Find where the given text appears and provide that cell's center as [x, y] coordinate. 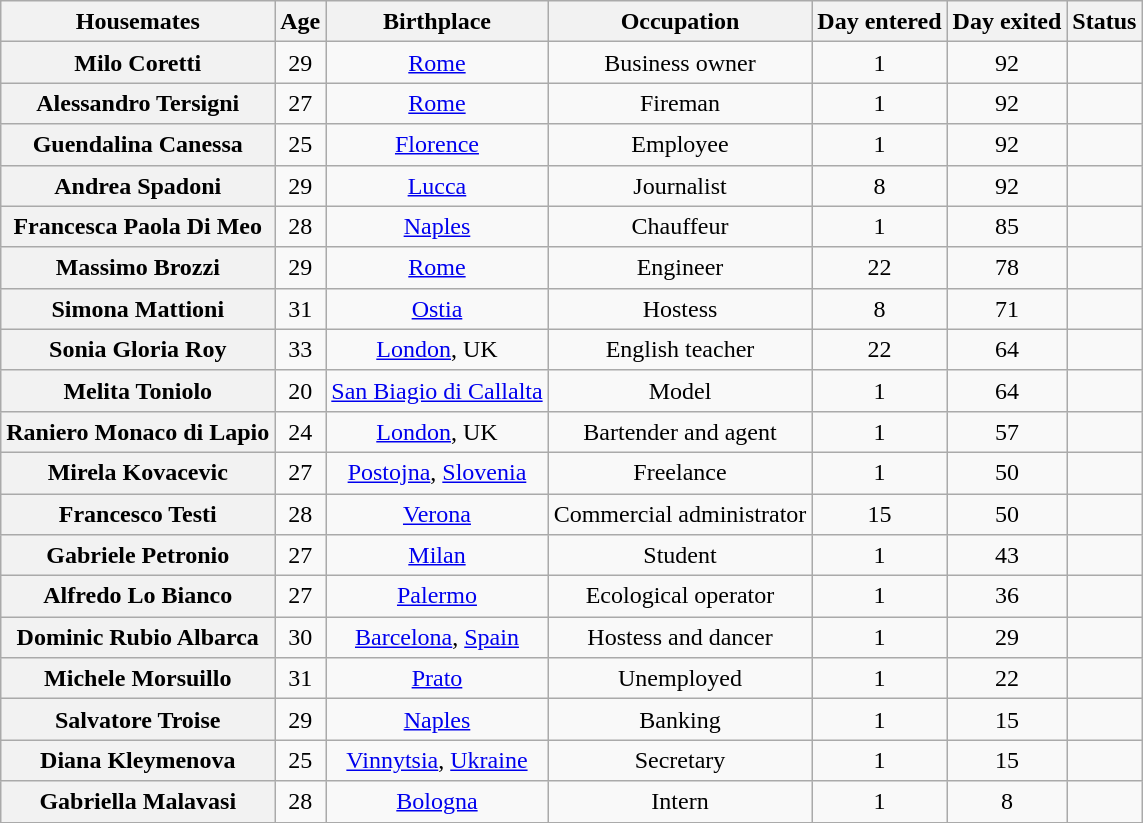
Unemployed [680, 678]
Francesca Paola Di Meo [138, 226]
Freelance [680, 472]
Day exited [1007, 22]
English teacher [680, 350]
Guendalina Canessa [138, 144]
Verona [437, 514]
Postojna, Slovenia [437, 472]
Michele Morsuillo [138, 678]
Ecological operator [680, 596]
Commercial administrator [680, 514]
24 [300, 432]
Business owner [680, 62]
Barcelona, Spain [437, 638]
Engineer [680, 268]
Employee [680, 144]
Francesco Testi [138, 514]
Sonia Gloria Roy [138, 350]
Andrea Spadoni [138, 186]
Day entered [880, 22]
Alfredo Lo Bianco [138, 596]
36 [1007, 596]
Dominic Rubio Albarca [138, 638]
Milan [437, 556]
33 [300, 350]
Simona Mattioni [138, 308]
Massimo Brozzi [138, 268]
Florence [437, 144]
Bologna [437, 802]
Student [680, 556]
Vinnytsia, Ukraine [437, 760]
Intern [680, 802]
Ostia [437, 308]
Secretary [680, 760]
Gabriele Petronio [138, 556]
20 [300, 390]
Milo Coretti [138, 62]
43 [1007, 556]
85 [1007, 226]
Hostess [680, 308]
Fireman [680, 104]
Diana Kleymenova [138, 760]
Status [1104, 22]
Bartender and agent [680, 432]
Occupation [680, 22]
Palermo [437, 596]
Raniero Monaco di Lapio [138, 432]
Banking [680, 720]
Prato [437, 678]
Chauffeur [680, 226]
Hostess and dancer [680, 638]
Birthplace [437, 22]
Housemates [138, 22]
San Biagio di Callalta [437, 390]
57 [1007, 432]
Alessandro Tersigni [138, 104]
Salvatore Troise [138, 720]
71 [1007, 308]
Gabriella Malavasi [138, 802]
30 [300, 638]
Journalist [680, 186]
Age [300, 22]
Model [680, 390]
78 [1007, 268]
Mirela Kovacevic [138, 472]
Melita Toniolo [138, 390]
Lucca [437, 186]
